Extract the [x, y] coordinate from the center of the cell holding the provided text.  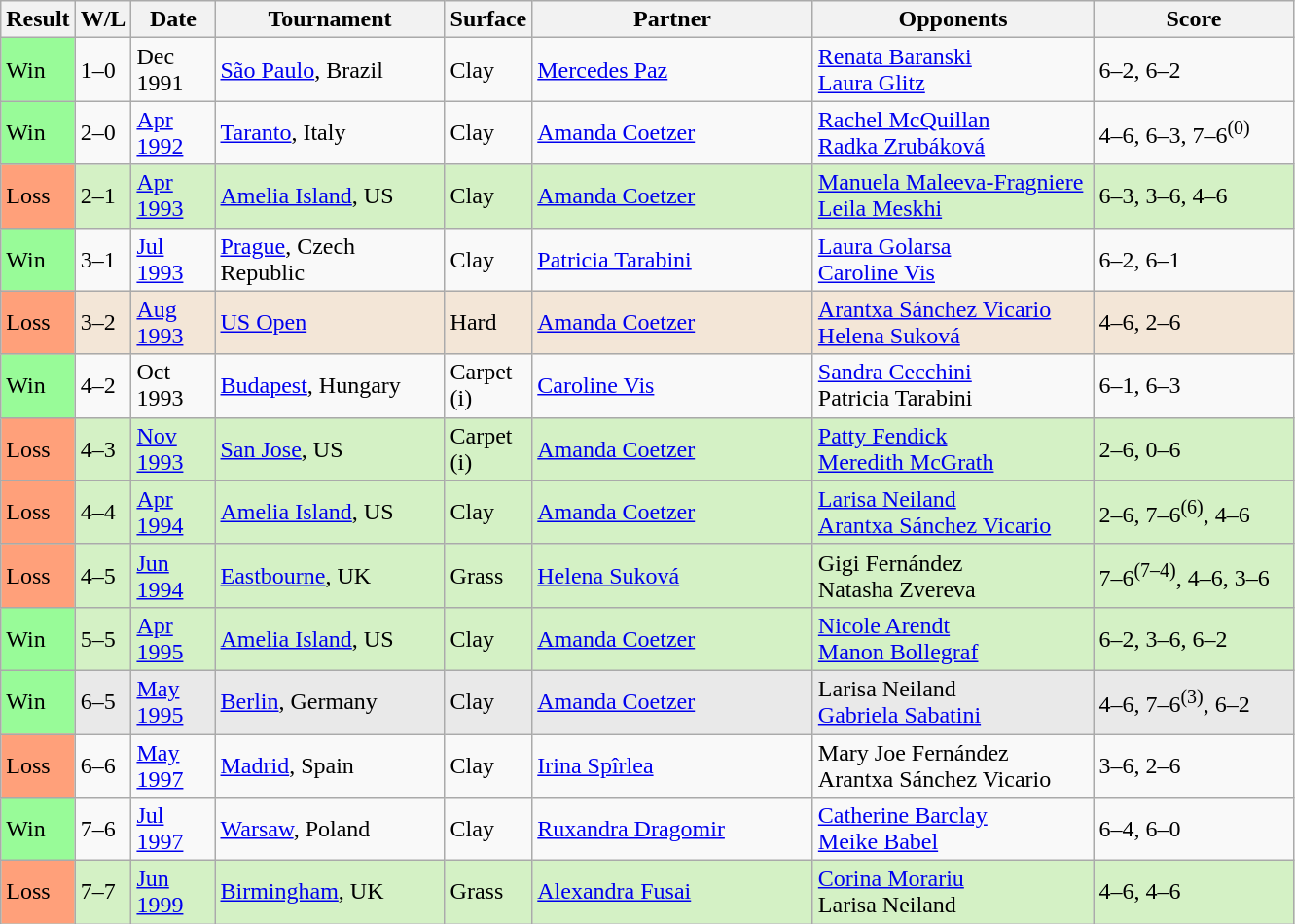
2–6, 7–6(6), 4–6 [1194, 512]
Jul 1997 [173, 829]
4–2 [103, 385]
2–6, 0–6 [1194, 449]
3–1 [103, 259]
1–0 [103, 70]
Ruxandra Dragomir [673, 829]
Eastbourne, UK [330, 576]
4–6, 2–6 [1194, 323]
Larisa Neiland Gabriela Sabatini [953, 702]
Taranto, Italy [330, 132]
Catherine Barclay Meike Babel [953, 829]
Tournament [330, 19]
2–1 [103, 196]
6–1, 6–3 [1194, 385]
Jun 1999 [173, 893]
4–6, 7–6(3), 6–2 [1194, 702]
Larisa Neiland Arantxa Sánchez Vicario [953, 512]
6–2, 3–6, 6–2 [1194, 638]
Mercedes Paz [673, 70]
May 1997 [173, 764]
Date [173, 19]
6–2, 6–2 [1194, 70]
Apr 1994 [173, 512]
Arantxa Sánchez Vicario Helena Suková [953, 323]
Hard [488, 323]
Manuela Maleeva-Fragniere Leila Meskhi [953, 196]
4–6, 4–6 [1194, 893]
3–6, 2–6 [1194, 764]
Nov 1993 [173, 449]
Prague, Czech Republic [330, 259]
6–2, 6–1 [1194, 259]
Birmingham, UK [330, 893]
Apr 1995 [173, 638]
6–4, 6–0 [1194, 829]
Budapest, Hungary [330, 385]
4–4 [103, 512]
Helena Suková [673, 576]
Sandra Cecchini Patricia Tarabini [953, 385]
Nicole Arendt Manon Bollegraf [953, 638]
São Paulo, Brazil [330, 70]
Patty Fendick Meredith McGrath [953, 449]
Mary Joe Fernández Arantxa Sánchez Vicario [953, 764]
4–5 [103, 576]
3–2 [103, 323]
5–5 [103, 638]
Apr 1993 [173, 196]
Rachel McQuillan Radka Zrubáková [953, 132]
Patricia Tarabini [673, 259]
Warsaw, Poland [330, 829]
W/L [103, 19]
Madrid, Spain [330, 764]
Opponents [953, 19]
6–3, 3–6, 4–6 [1194, 196]
7–7 [103, 893]
Irina Spîrlea [673, 764]
2–0 [103, 132]
4–6, 6–3, 7–6(0) [1194, 132]
Corina Morariu Larisa Neiland [953, 893]
Oct 1993 [173, 385]
Renata Baranski Laura Glitz [953, 70]
Result [38, 19]
Alexandra Fusai [673, 893]
6–6 [103, 764]
7–6 [103, 829]
Berlin, Germany [330, 702]
May 1995 [173, 702]
6–5 [103, 702]
San Jose, US [330, 449]
4–3 [103, 449]
Surface [488, 19]
7–6(7–4), 4–6, 3–6 [1194, 576]
Laura Golarsa Caroline Vis [953, 259]
Jun 1994 [173, 576]
Caroline Vis [673, 385]
Score [1194, 19]
Partner [673, 19]
Dec 1991 [173, 70]
Aug 1993 [173, 323]
Gigi Fernández Natasha Zvereva [953, 576]
Jul 1993 [173, 259]
US Open [330, 323]
Apr 1992 [173, 132]
